From the cell containing the given text, extract its center point as [x, y] coordinate. 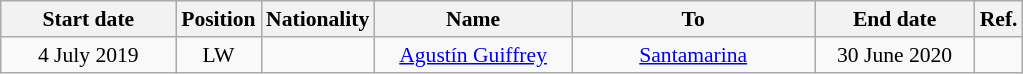
30 June 2020 [895, 55]
4 July 2019 [88, 55]
LW [218, 55]
Start date [88, 19]
Santamarina [694, 55]
End date [895, 19]
Nationality [318, 19]
To [694, 19]
Position [218, 19]
Agustín Guiffrey [473, 55]
Ref. [999, 19]
Name [473, 19]
